Output the (X, Y) coordinate of the center of the cell containing the given text.  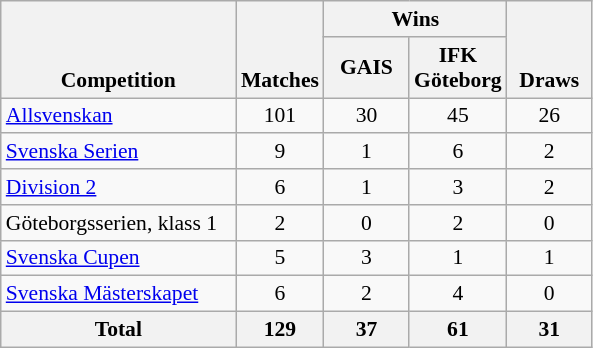
30 (366, 116)
4 (458, 294)
Draws (550, 50)
Division 2 (118, 187)
26 (550, 116)
61 (458, 330)
IFK Göteborg (458, 68)
Svenska Serien (118, 152)
Göteborgsserien, klass 1 (118, 223)
Allsvenskan (118, 116)
31 (550, 330)
Total (118, 330)
Competition (118, 50)
101 (280, 116)
Matches (280, 50)
Svenska Cupen (118, 258)
45 (458, 116)
Svenska Mästerskapet (118, 294)
37 (366, 330)
GAIS (366, 68)
Wins (416, 19)
9 (280, 152)
129 (280, 330)
5 (280, 258)
